Scan for the cell matching the given text and deliver its (x, y) coordinate at center. 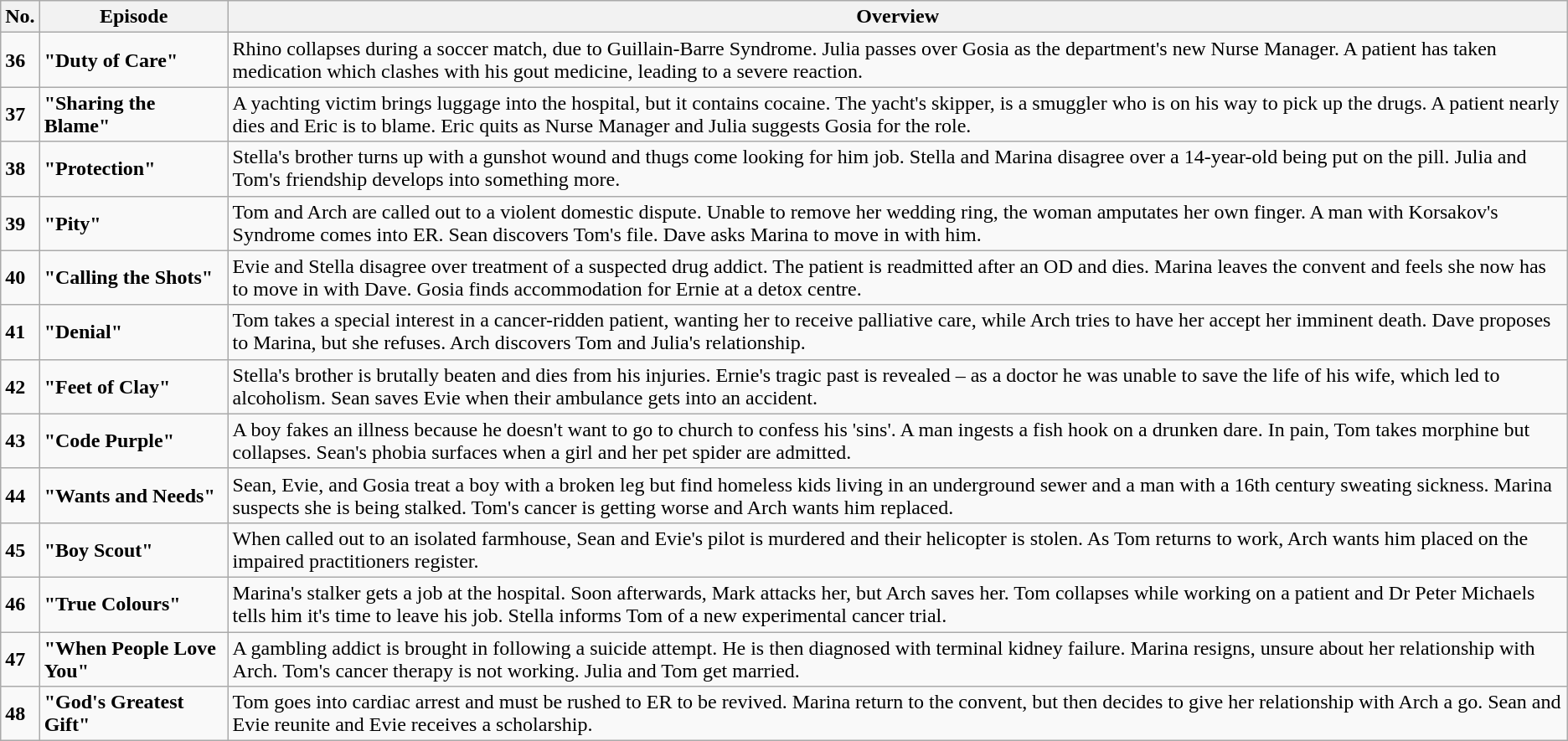
38 (20, 169)
36 (20, 60)
44 (20, 496)
37 (20, 114)
"Code Purple" (134, 440)
46 (20, 605)
"True Colours" (134, 605)
43 (20, 440)
"Pity" (134, 223)
48 (20, 713)
40 (20, 278)
"Calling the Shots" (134, 278)
"Sharing the Blame" (134, 114)
45 (20, 549)
47 (20, 658)
Episode (134, 17)
Overview (898, 17)
"Protection" (134, 169)
"Duty of Care" (134, 60)
"Boy Scout" (134, 549)
No. (20, 17)
39 (20, 223)
"Denial" (134, 332)
"When People Love You" (134, 658)
41 (20, 332)
"God's Greatest Gift" (134, 713)
"Feet of Clay" (134, 387)
42 (20, 387)
"Wants and Needs" (134, 496)
